Search for the cell housing the specified text and yield its (X, Y) center coordinate. 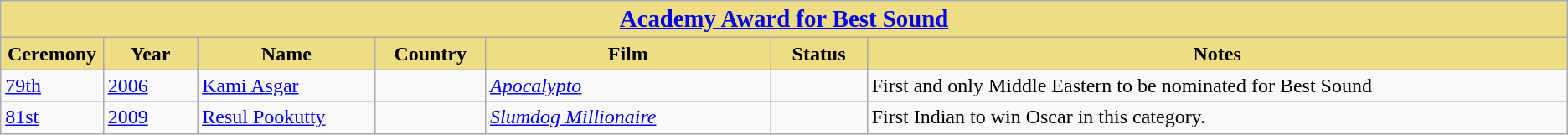
Academy Award for Best Sound (784, 19)
Name (286, 54)
2006 (150, 86)
79th (52, 86)
Country (431, 54)
81st (52, 117)
Kami Asgar (286, 86)
First and only Middle Eastern to be nominated for Best Sound (1217, 86)
Slumdog Millionaire (628, 117)
Ceremony (52, 54)
Resul Pookutty (286, 117)
2009 (150, 117)
Notes (1217, 54)
First Indian to win Oscar in this category. (1217, 117)
Year (150, 54)
Film (628, 54)
Status (819, 54)
Apocalypto (628, 86)
